For the text-containing cell, return its midpoint in (x, y) coordinate format. 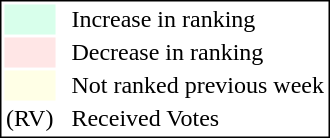
Increase in ranking (198, 19)
Decrease in ranking (198, 53)
Received Votes (198, 119)
Not ranked previous week (198, 85)
(RV) (29, 119)
